From the cell containing the given text, extract its center point as (X, Y) coordinate. 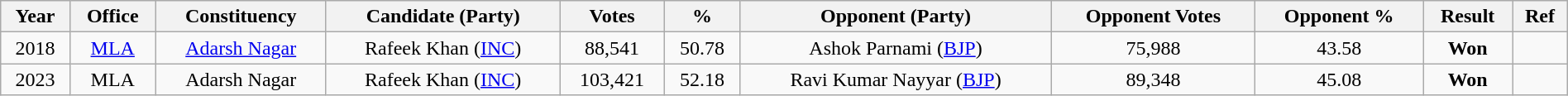
Opponent % (1340, 17)
Ravi Kumar Nayyar (BJP) (896, 79)
Office (112, 17)
88,541 (612, 48)
52.18 (702, 79)
43.58 (1340, 48)
2018 (35, 48)
Opponent (Party) (896, 17)
Ashok Parnami (BJP) (896, 48)
75,988 (1153, 48)
% (702, 17)
Result (1468, 17)
Votes (612, 17)
45.08 (1340, 79)
Year (35, 17)
Candidate (Party) (443, 17)
Constituency (241, 17)
103,421 (612, 79)
89,348 (1153, 79)
50.78 (702, 48)
Ref (1540, 17)
Opponent Votes (1153, 17)
2023 (35, 79)
